Determine the [X, Y] coordinate at the center of the cell enclosing the given text.  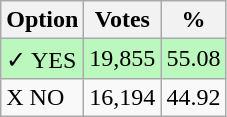
% [194, 20]
16,194 [122, 97]
44.92 [194, 97]
Option [42, 20]
X NO [42, 97]
55.08 [194, 59]
✓ YES [42, 59]
19,855 [122, 59]
Votes [122, 20]
